Extract the (X, Y) coordinate from the center of the cell holding the provided text.  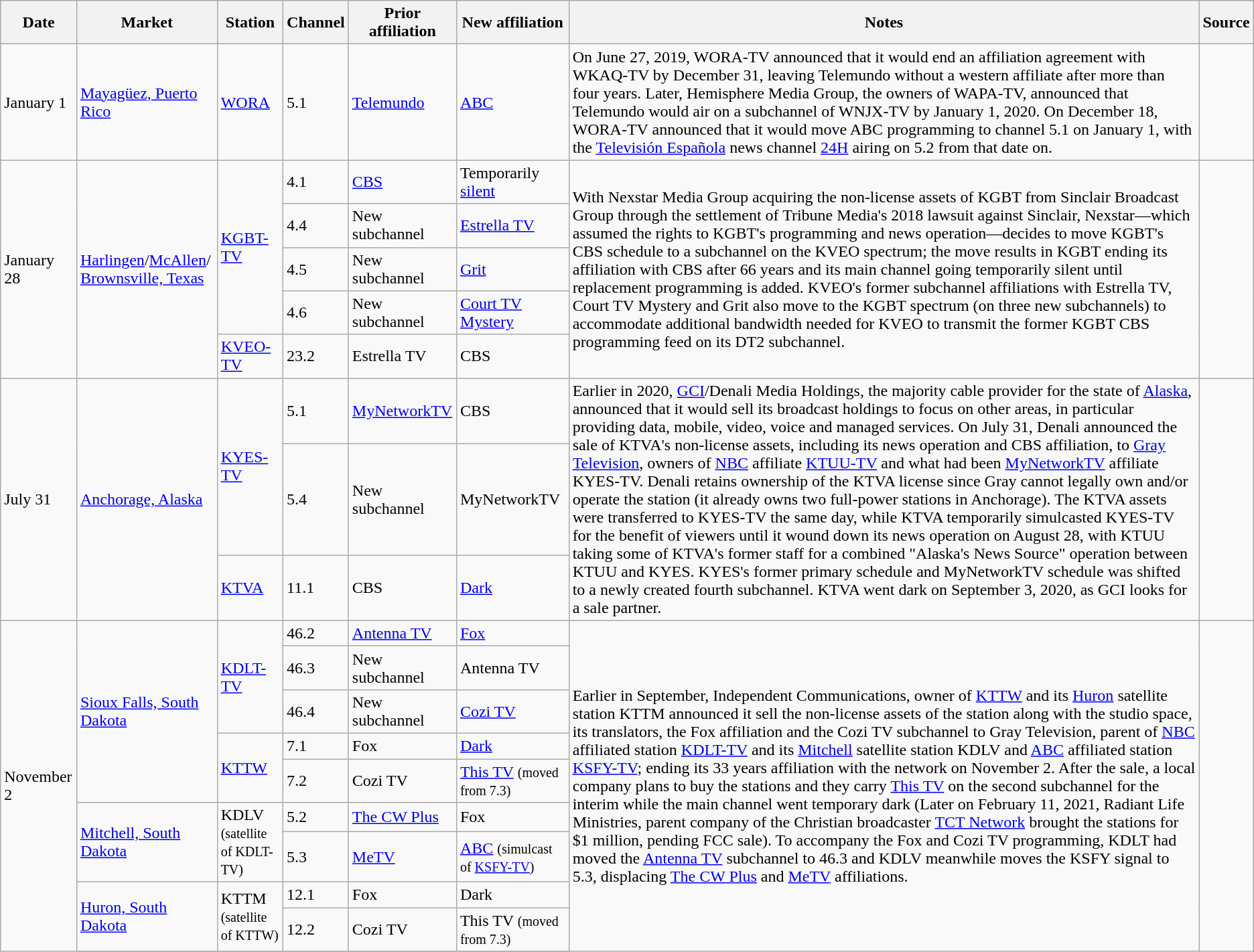
January 28 (39, 269)
Channel (316, 23)
Source (1226, 23)
July 31 (39, 499)
KYES-TV (250, 466)
KDLV (satellite of KDLT-TV) (250, 843)
7.1 (316, 746)
Market (147, 23)
MeTV (402, 856)
12.1 (316, 895)
Prior affiliation (402, 23)
Grit (512, 269)
Court TV Mystery (512, 312)
The CW Plus (402, 817)
12.2 (316, 930)
Huron, South Dakota (147, 916)
5.3 (316, 856)
WORA (250, 102)
46.4 (316, 711)
November 2 (39, 786)
KTTW (250, 768)
KVEO-TV (250, 356)
Sioux Falls, South Dakota (147, 711)
ABC (simulcast of KSFY-TV) (512, 856)
11.1 (316, 588)
5.2 (316, 817)
Station (250, 23)
ABC (512, 102)
KTTM (satellite of KTTW) (250, 916)
Harlingen/McAllen/Brownsville, Texas (147, 269)
Mitchell, South Dakota (147, 843)
KDLT-TV (250, 677)
7.2 (316, 780)
KGBT-TV (250, 247)
46.2 (316, 633)
Mayagüez, Puerto Rico (147, 102)
4.5 (316, 269)
New affiliation (512, 23)
4.4 (316, 225)
23.2 (316, 356)
5.4 (316, 500)
January 1 (39, 102)
KTVA (250, 588)
Anchorage, Alaska (147, 499)
Telemundo (402, 102)
Temporarily silent (512, 182)
4.1 (316, 182)
46.3 (316, 667)
Notes (884, 23)
4.6 (316, 312)
Date (39, 23)
